Capture the cell that displays the provided text and extract its (X, Y) central coordinate. 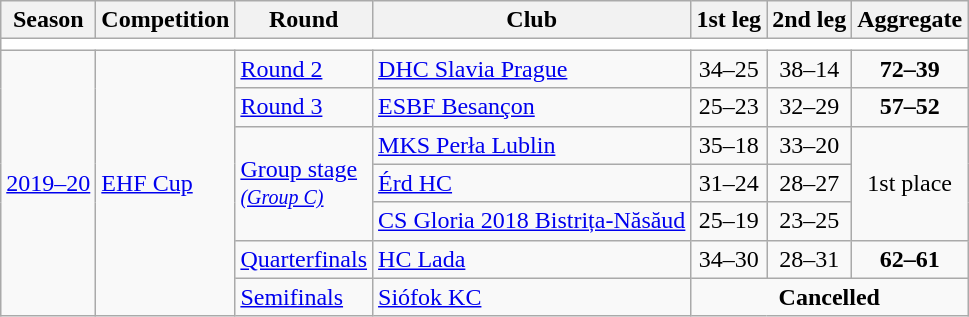
62–61 (910, 259)
Round 3 (304, 107)
Group stage (Group C) (304, 183)
1st leg (729, 20)
34–30 (729, 259)
2nd leg (810, 20)
31–24 (729, 183)
Round (304, 20)
EHF Cup (166, 183)
Érd HC (532, 183)
72–39 (910, 69)
DHC Slavia Prague (532, 69)
Aggregate (910, 20)
Cancelled (830, 297)
28–31 (810, 259)
32–29 (810, 107)
Competition (166, 20)
28–27 (810, 183)
2019–20 (48, 183)
33–20 (810, 145)
Semifinals (304, 297)
ESBF Besançon (532, 107)
CS Gloria 2018 Bistrița-Năsăud (532, 221)
Club (532, 20)
23–25 (810, 221)
HC Lada (532, 259)
MKS Perła Lublin (532, 145)
34–25 (729, 69)
35–18 (729, 145)
25–23 (729, 107)
Quarterfinals (304, 259)
1st place (910, 183)
Siófok KC (532, 297)
Season (48, 20)
57–52 (910, 107)
25–19 (729, 221)
38–14 (810, 69)
Round 2 (304, 69)
